Capture the cell that displays the provided text and extract its (X, Y) central coordinate. 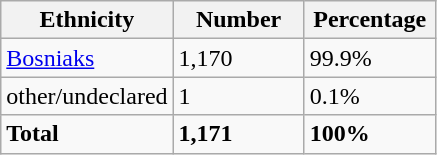
Total (87, 134)
Bosniaks (87, 58)
1,171 (238, 134)
Ethnicity (87, 20)
100% (370, 134)
other/undeclared (87, 96)
Percentage (370, 20)
1 (238, 96)
Number (238, 20)
1,170 (238, 58)
99.9% (370, 58)
0.1% (370, 96)
